Detect which cell encompasses the target text, then output its (X, Y) center coordinate. 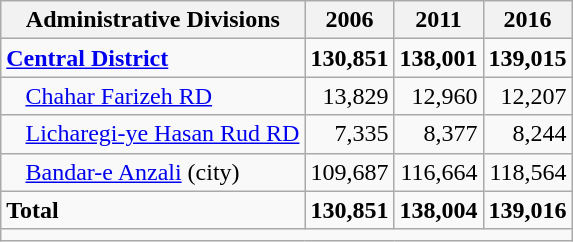
Total (153, 210)
Licharegi-ye Hasan Rud RD (153, 134)
139,016 (528, 210)
12,960 (438, 96)
8,377 (438, 134)
118,564 (528, 172)
139,015 (528, 58)
Central District (153, 58)
Chahar Farizeh RD (153, 96)
Administrative Divisions (153, 20)
Bandar-e Anzali (city) (153, 172)
12,207 (528, 96)
138,004 (438, 210)
2016 (528, 20)
13,829 (350, 96)
116,664 (438, 172)
7,335 (350, 134)
2011 (438, 20)
2006 (350, 20)
8,244 (528, 134)
138,001 (438, 58)
109,687 (350, 172)
